Identify which cell holds the provided text, then report its (X, Y) central coordinate. 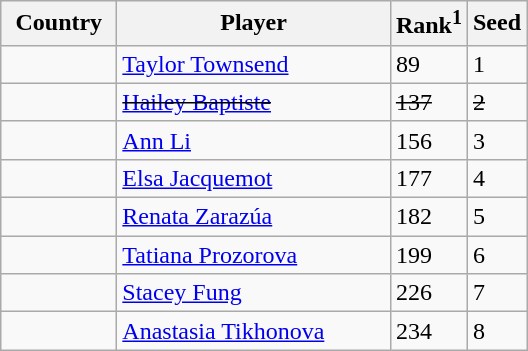
6 (496, 255)
226 (428, 293)
Rank1 (428, 24)
Tatiana Prozorova (254, 255)
7 (496, 293)
199 (428, 255)
177 (428, 178)
89 (428, 64)
2 (496, 102)
5 (496, 217)
137 (428, 102)
4 (496, 178)
Elsa Jacquemot (254, 178)
Anastasia Tikhonova (254, 331)
Country (59, 24)
Hailey Baptiste (254, 102)
Player (254, 24)
Seed (496, 24)
Taylor Townsend (254, 64)
1 (496, 64)
3 (496, 140)
Ann Li (254, 140)
Renata Zarazúa (254, 217)
234 (428, 331)
182 (428, 217)
Stacey Fung (254, 293)
8 (496, 331)
156 (428, 140)
